Determine the [x, y] coordinate at the center of the cell enclosing the given text.  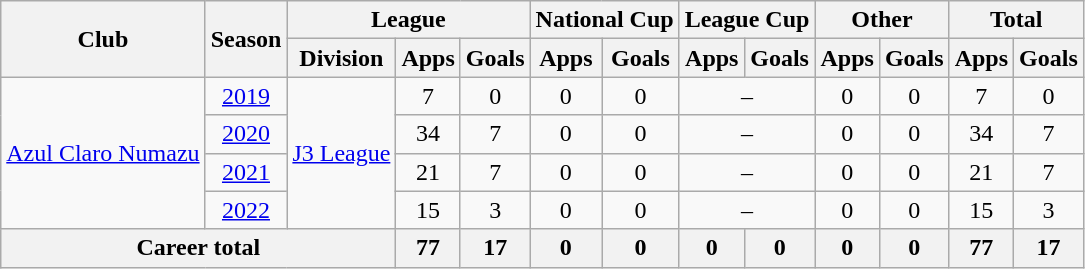
Club [103, 39]
Division [342, 58]
Total [1016, 20]
National Cup [604, 20]
2021 [246, 172]
2020 [246, 134]
Season [246, 39]
Azul Claro Numazu [103, 153]
League [408, 20]
2022 [246, 210]
2019 [246, 96]
Other [882, 20]
Career total [198, 248]
League Cup [747, 20]
J3 League [342, 153]
